Scan for the cell matching the given text and deliver its [x, y] coordinate at center. 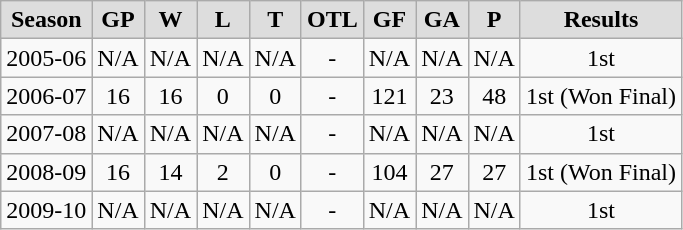
GF [389, 20]
T [275, 20]
L [223, 20]
121 [389, 96]
2006-07 [46, 96]
Results [600, 20]
48 [494, 96]
14 [170, 172]
W [170, 20]
OTL [332, 20]
GP [118, 20]
2 [223, 172]
23 [442, 96]
2005-06 [46, 58]
2009-10 [46, 210]
104 [389, 172]
P [494, 20]
Season [46, 20]
2007-08 [46, 134]
2008-09 [46, 172]
GA [442, 20]
